Search for the cell housing the specified text and yield its (X, Y) center coordinate. 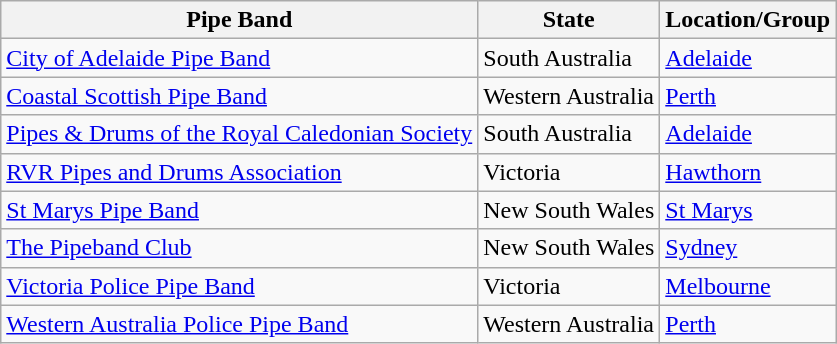
Victoria Police Pipe Band (240, 286)
Western Australia Police Pipe Band (240, 324)
St Marys Pipe Band (240, 210)
Melbourne (748, 286)
The Pipeband Club (240, 248)
St Marys (748, 210)
Pipes & Drums of the Royal Caledonian Society (240, 134)
Sydney (748, 248)
Coastal Scottish Pipe Band (240, 96)
Pipe Band (240, 20)
City of Adelaide Pipe Band (240, 58)
State (569, 20)
Hawthorn (748, 172)
RVR Pipes and Drums Association (240, 172)
Location/Group (748, 20)
